Extract the [X, Y] coordinate from the center of the cell holding the provided text.  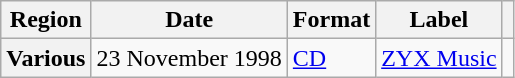
CD [331, 58]
Format [331, 20]
Date [189, 20]
ZYX Music [439, 58]
Region [46, 20]
Various [46, 58]
Label [439, 20]
23 November 1998 [189, 58]
